Scan for the cell matching the given text and deliver its (x, y) coordinate at center. 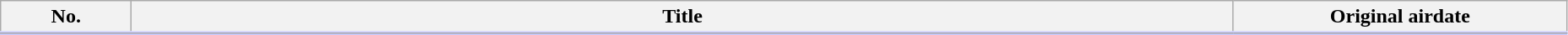
No. (66, 17)
Original airdate (1400, 17)
Title (682, 17)
